Return [x, y] of the center of cell containing provided text 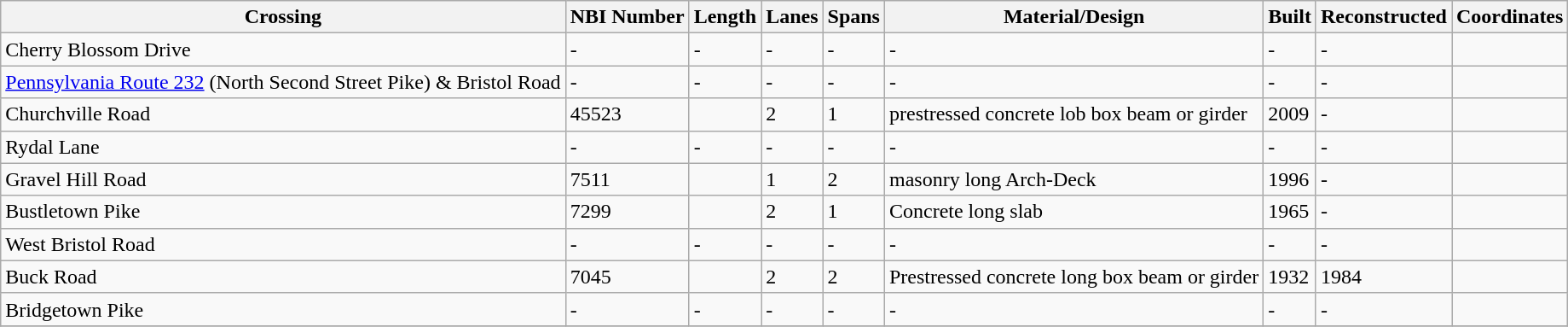
Crossing [283, 17]
West Bristol Road [283, 244]
Churchville Road [283, 114]
Rydal Lane [283, 147]
2009 [1290, 114]
Material/Design [1073, 17]
1996 [1290, 179]
1932 [1290, 277]
Built [1290, 17]
masonry long Arch-Deck [1073, 179]
Coordinates [1509, 17]
Spans [853, 17]
prestressed concrete lob box beam or girder [1073, 114]
7511 [628, 179]
Cherry Blossom Drive [283, 50]
Pennsylvania Route 232 (North Second Street Pike) & Bristol Road [283, 82]
1965 [1290, 212]
45523 [628, 114]
1984 [1383, 277]
Bustletown Pike [283, 212]
NBI Number [628, 17]
Buck Road [283, 277]
Lanes [792, 17]
Reconstructed [1383, 17]
7299 [628, 212]
Gravel Hill Road [283, 179]
Concrete long slab [1073, 212]
Length [725, 17]
7045 [628, 277]
Prestressed concrete long box beam or girder [1073, 277]
Bridgetown Pike [283, 309]
